Search for the cell housing the specified text and yield its (X, Y) center coordinate. 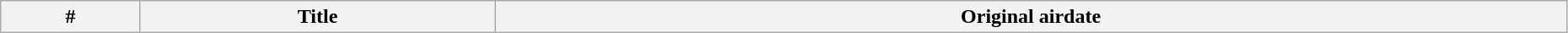
Title (317, 17)
Original airdate (1031, 17)
# (71, 17)
